Output the (x, y) coordinate of the center of the cell containing the given text.  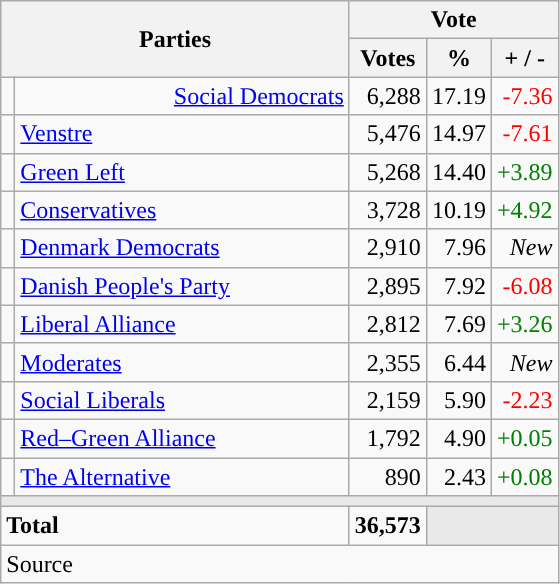
14.97 (458, 134)
+ / - (524, 58)
2,895 (388, 286)
17.19 (458, 96)
Venstre (182, 134)
890 (388, 477)
2,812 (388, 324)
1,792 (388, 438)
4.90 (458, 438)
-2.23 (524, 400)
Green Left (182, 172)
-7.61 (524, 134)
Denmark Democrats (182, 248)
+4.92 (524, 210)
2,355 (388, 362)
% (458, 58)
6.44 (458, 362)
2,910 (388, 248)
6,288 (388, 96)
Liberal Alliance (182, 324)
Vote (454, 20)
Total (176, 526)
7.92 (458, 286)
10.19 (458, 210)
Social Liberals (182, 400)
5,476 (388, 134)
7.96 (458, 248)
36,573 (388, 526)
Danish People's Party (182, 286)
Parties (176, 39)
Source (280, 564)
Conservatives (182, 210)
2.43 (458, 477)
5.90 (458, 400)
3,728 (388, 210)
Red–Green Alliance (182, 438)
+3.89 (524, 172)
14.40 (458, 172)
+0.08 (524, 477)
Moderates (182, 362)
7.69 (458, 324)
Votes (388, 58)
2,159 (388, 400)
+0.05 (524, 438)
The Alternative (182, 477)
5,268 (388, 172)
Social Democrats (182, 96)
+3.26 (524, 324)
-7.36 (524, 96)
-6.08 (524, 286)
